Locate the cell with the specified text and output its (X, Y) center coordinate. 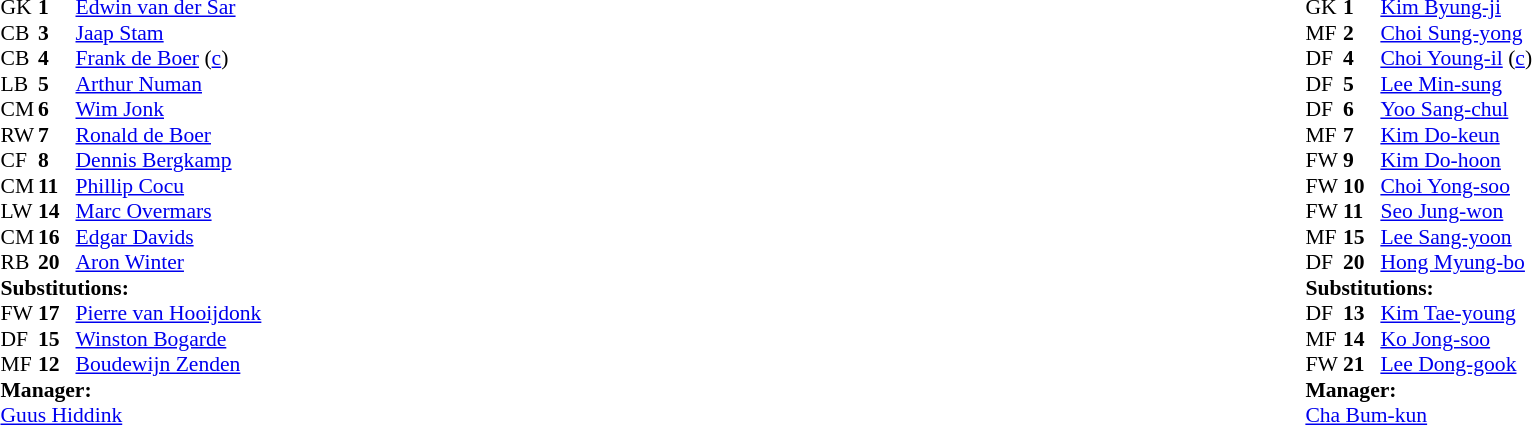
Choi Yong-soo (1456, 186)
21 (1362, 365)
Seo Jung-won (1456, 211)
8 (57, 161)
Dennis Bergkamp (169, 161)
Hong Myung-bo (1456, 263)
12 (57, 365)
Choi Young-il (c) (1456, 59)
Yoo Sang-chul (1456, 109)
Ko Jong-soo (1456, 339)
Wim Jonk (169, 109)
Boudewijn Zenden (169, 365)
Arthur Numan (169, 84)
Edgar Davids (169, 237)
Kim Tae-young (1456, 313)
Phillip Cocu (169, 186)
Choi Sung-yong (1456, 33)
Aron Winter (169, 263)
Lee Min-sung (1456, 84)
CF (19, 161)
Winston Bogarde (169, 339)
Lee Dong-gook (1456, 365)
Lee Sang-yoon (1456, 237)
Ronald de Boer (169, 135)
13 (1362, 313)
Kim Do-keun (1456, 135)
Kim Do-hoon (1456, 161)
LW (19, 211)
17 (57, 313)
2 (1362, 33)
3 (57, 33)
RB (19, 263)
9 (1362, 161)
16 (57, 237)
LB (19, 84)
Jaap Stam (169, 33)
Pierre van Hooijdonk (169, 313)
Marc Overmars (169, 211)
RW (19, 135)
Frank de Boer (c) (169, 59)
10 (1362, 186)
